Detect which cell encompasses the target text, then output its (X, Y) center coordinate. 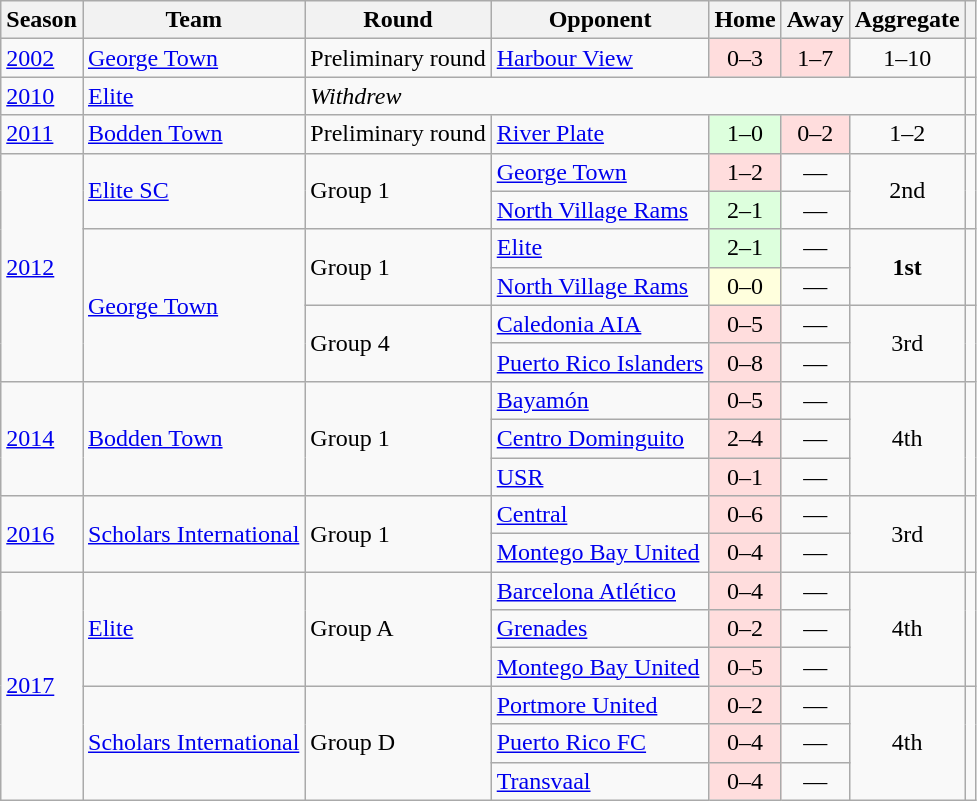
Aggregate (907, 20)
Bayamón (600, 400)
Puerto Rico Islanders (600, 362)
Elite SC (193, 191)
2012 (42, 267)
1st (907, 267)
Grenades (600, 629)
Group A (398, 629)
Caledonia AIA (600, 324)
0–1 (745, 477)
Puerto Rico FC (600, 743)
Transvaal (600, 781)
2002 (42, 58)
Home (745, 20)
2–4 (745, 438)
Barcelona Atlético (600, 591)
2011 (42, 134)
Opponent (600, 20)
Central (600, 515)
2010 (42, 96)
0–3 (745, 58)
Round (398, 20)
1–7 (815, 58)
River Plate (600, 134)
2014 (42, 438)
Team (193, 20)
Portmore United (600, 705)
2nd (907, 191)
2016 (42, 534)
USR (600, 477)
Centro Dominguito (600, 438)
Group 4 (398, 343)
Group D (398, 743)
Harbour View (600, 58)
2017 (42, 686)
Withdrew (635, 96)
1–0 (745, 134)
Away (815, 20)
1–10 (907, 58)
Season (42, 20)
0–0 (745, 286)
0–6 (745, 515)
0–8 (745, 362)
